Return (X, Y) of the center of cell containing provided text 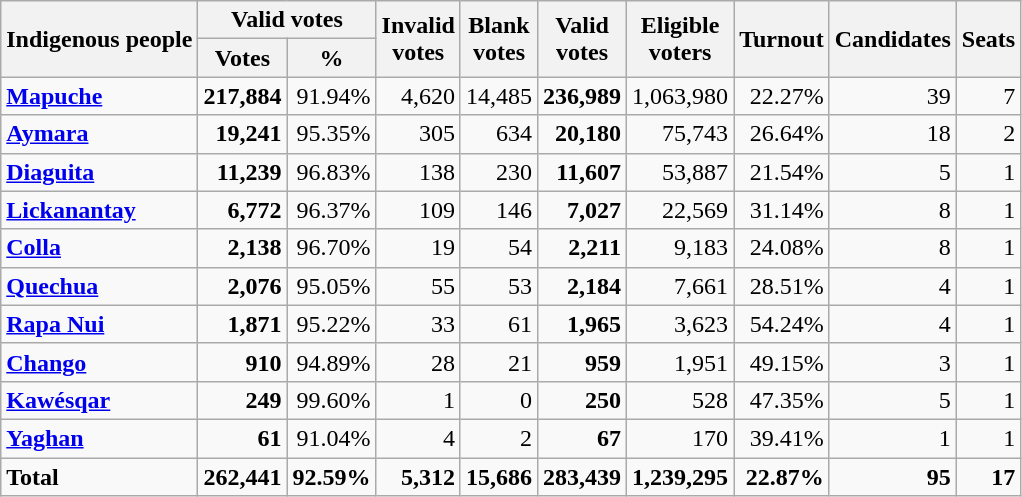
5,312 (418, 477)
959 (582, 362)
Chango (100, 362)
170 (680, 438)
31.14% (782, 210)
94.89% (332, 362)
54.24% (782, 324)
26.64% (782, 134)
53 (498, 286)
96.37% (332, 210)
96.70% (332, 248)
11,607 (582, 172)
99.60% (332, 400)
283,439 (582, 477)
Turnout (782, 39)
1,951 (680, 362)
Diaguita (100, 172)
92.59% (332, 477)
528 (680, 400)
109 (418, 210)
249 (242, 400)
250 (582, 400)
7,027 (582, 210)
2,184 (582, 286)
262,441 (242, 477)
910 (242, 362)
Mapuche (100, 96)
20,180 (582, 134)
95.22% (332, 324)
39.41% (782, 438)
54 (498, 248)
17 (988, 477)
53,887 (680, 172)
49.15% (782, 362)
91.04% (332, 438)
2,211 (582, 248)
Aymara (100, 134)
7 (988, 96)
634 (498, 134)
7,661 (680, 286)
Quechua (100, 286)
1,063,980 (680, 96)
22.27% (782, 96)
1,239,295 (680, 477)
67 (582, 438)
3 (892, 362)
19 (418, 248)
217,884 (242, 96)
Rapa Nui (100, 324)
Valid votes (287, 20)
% (332, 58)
Yaghan (100, 438)
11,239 (242, 172)
1,871 (242, 324)
305 (418, 134)
39 (892, 96)
0 (498, 400)
236,989 (582, 96)
1,965 (582, 324)
15,686 (498, 477)
Indigenous people (100, 39)
95.35% (332, 134)
28 (418, 362)
Total (100, 477)
6,772 (242, 210)
3,623 (680, 324)
95.05% (332, 286)
9,183 (680, 248)
96.83% (332, 172)
47.35% (782, 400)
Colla (100, 248)
21.54% (782, 172)
138 (418, 172)
21 (498, 362)
22,569 (680, 210)
Kawésqar (100, 400)
33 (418, 324)
2,138 (242, 248)
22.87% (782, 477)
Candidates (892, 39)
Seats (988, 39)
Invalidvotes (418, 39)
4,620 (418, 96)
95 (892, 477)
146 (498, 210)
28.51% (782, 286)
18 (892, 134)
24.08% (782, 248)
Votes (242, 58)
Blankvotes (498, 39)
230 (498, 172)
Validvotes (582, 39)
19,241 (242, 134)
Lickanantay (100, 210)
Eligiblevoters (680, 39)
55 (418, 286)
75,743 (680, 134)
2,076 (242, 286)
91.94% (332, 96)
14,485 (498, 96)
